Detect which cell encompasses the target text, then output its [x, y] center coordinate. 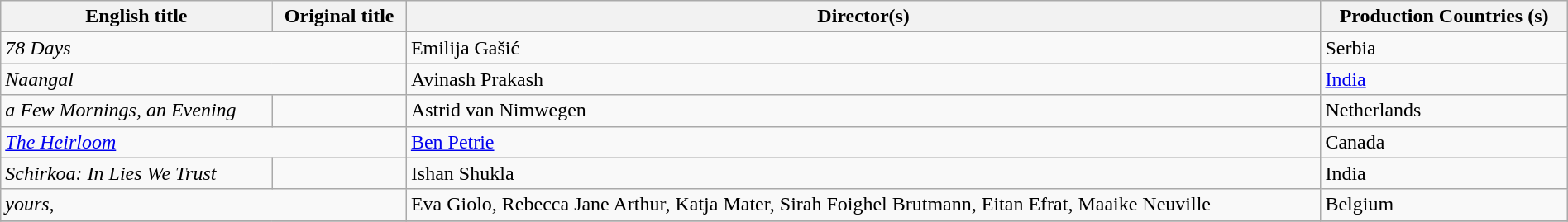
The Heirloom [203, 142]
Schirkoa: In Lies We Trust [136, 173]
a Few Mornings, an Evening [136, 111]
Netherlands [1444, 111]
Production Countries (s) [1444, 17]
Canada [1444, 142]
78 Days [203, 48]
Avinash Prakash [863, 79]
Belgium [1444, 205]
Ben Petrie [863, 142]
English title [136, 17]
Emilija Gašić [863, 48]
Eva Giolo, Rebecca Jane Arthur, Katja Mater, Sirah Foighel Brutmann, Eitan Efrat, Maaike Neuville [863, 205]
yours, [203, 205]
Naangal [203, 79]
Ishan Shukla [863, 173]
Original title [339, 17]
Serbia [1444, 48]
Astrid van Nimwegen [863, 111]
Director(s) [863, 17]
